Pinpoint the cell where the given text exists, returning its [X, Y] midpoint coordinate. 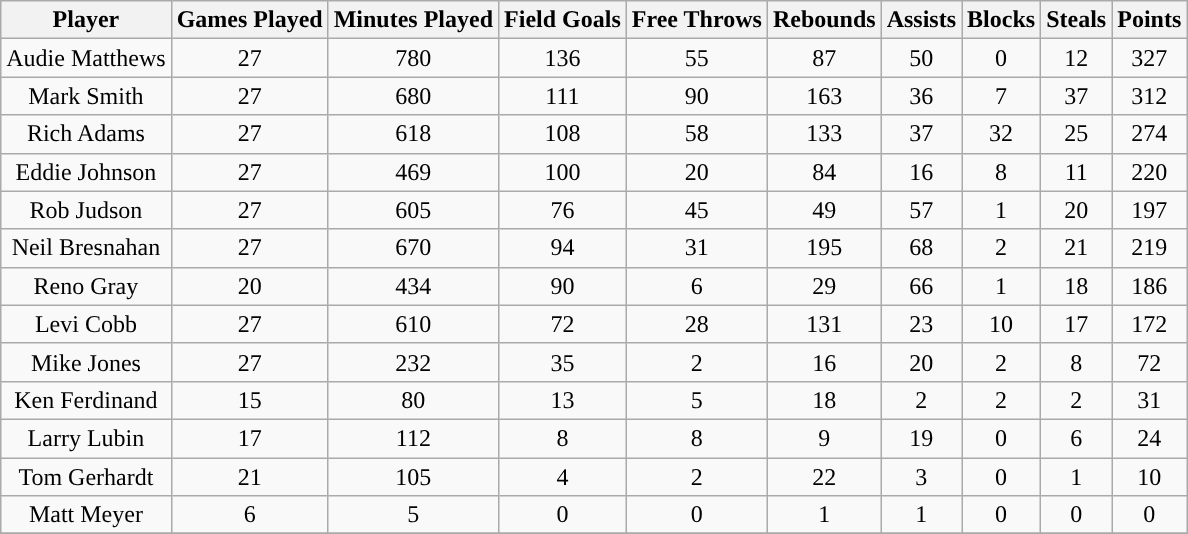
Assists [921, 20]
Eddie Johnson [86, 172]
4 [563, 477]
66 [921, 286]
35 [563, 362]
13 [563, 400]
610 [413, 324]
Points [1150, 20]
29 [824, 286]
28 [696, 324]
Tom Gerhardt [86, 477]
32 [1002, 134]
618 [413, 134]
Player [86, 20]
108 [563, 134]
197 [1150, 210]
76 [563, 210]
Steals [1076, 20]
434 [413, 286]
Mark Smith [86, 96]
Rebounds [824, 20]
Minutes Played [413, 20]
23 [921, 324]
Free Throws [696, 20]
327 [1150, 58]
50 [921, 58]
Larry Lubin [86, 438]
220 [1150, 172]
24 [1150, 438]
105 [413, 477]
Rob Judson [86, 210]
87 [824, 58]
605 [413, 210]
131 [824, 324]
Reno Gray [86, 286]
12 [1076, 58]
469 [413, 172]
133 [824, 134]
45 [696, 210]
68 [921, 248]
Field Goals [563, 20]
Mike Jones [86, 362]
Rich Adams [86, 134]
274 [1150, 134]
22 [824, 477]
58 [696, 134]
163 [824, 96]
100 [563, 172]
Audie Matthews [86, 58]
Blocks [1002, 20]
25 [1076, 134]
195 [824, 248]
Games Played [250, 20]
11 [1076, 172]
49 [824, 210]
Levi Cobb [86, 324]
57 [921, 210]
84 [824, 172]
94 [563, 248]
780 [413, 58]
7 [1002, 96]
Matt Meyer [86, 515]
219 [1150, 248]
80 [413, 400]
186 [1150, 286]
3 [921, 477]
36 [921, 96]
112 [413, 438]
19 [921, 438]
Ken Ferdinand [86, 400]
172 [1150, 324]
111 [563, 96]
670 [413, 248]
15 [250, 400]
136 [563, 58]
232 [413, 362]
9 [824, 438]
312 [1150, 96]
Neil Bresnahan [86, 248]
680 [413, 96]
55 [696, 58]
